For the text-containing cell, return its midpoint in (X, Y) coordinate format. 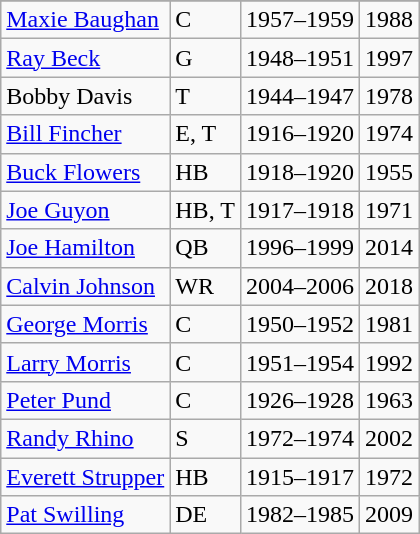
2018 (388, 286)
2002 (388, 438)
Ray Beck (86, 58)
Maxie Baughan (86, 20)
G (206, 58)
2004–2006 (300, 286)
T (206, 96)
Randy Rhino (86, 438)
1997 (388, 58)
1951–1954 (300, 362)
1955 (388, 172)
QB (206, 248)
Everett Strupper (86, 477)
1992 (388, 362)
Larry Morris (86, 362)
George Morris (86, 324)
1957–1959 (300, 20)
1926–1928 (300, 400)
DE (206, 515)
1963 (388, 400)
1918–1920 (300, 172)
Peter Pund (86, 400)
1971 (388, 210)
1917–1918 (300, 210)
Buck Flowers (86, 172)
1978 (388, 96)
1974 (388, 134)
1996–1999 (300, 248)
Bobby Davis (86, 96)
Calvin Johnson (86, 286)
Pat Swilling (86, 515)
HB, T (206, 210)
Bill Fincher (86, 134)
1972–1974 (300, 438)
1915–1917 (300, 477)
1982–1985 (300, 515)
1944–1947 (300, 96)
WR (206, 286)
2009 (388, 515)
1916–1920 (300, 134)
1950–1952 (300, 324)
1988 (388, 20)
E, T (206, 134)
S (206, 438)
1948–1951 (300, 58)
Joe Guyon (86, 210)
2014 (388, 248)
Joe Hamilton (86, 248)
1981 (388, 324)
1972 (388, 477)
